Search for the cell housing the specified text and yield its [x, y] center coordinate. 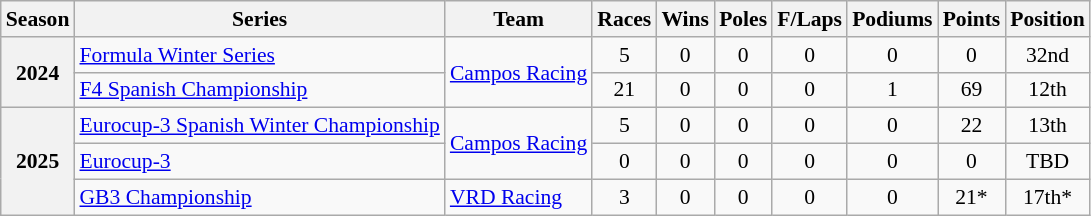
Eurocup-3 Spanish Winter Championship [259, 126]
Season [38, 19]
Points [972, 19]
Races [624, 19]
Team [518, 19]
VRD Racing [518, 197]
21 [624, 90]
17th* [1047, 197]
F/Laps [810, 19]
69 [972, 90]
Position [1047, 19]
F4 Spanish Championship [259, 90]
22 [972, 126]
TBD [1047, 162]
3 [624, 197]
2024 [38, 72]
1 [892, 90]
GB3 Championship [259, 197]
32nd [1047, 55]
Poles [743, 19]
Podiums [892, 19]
Wins [685, 19]
12th [1047, 90]
Formula Winter Series [259, 55]
13th [1047, 126]
Series [259, 19]
2025 [38, 162]
Eurocup-3 [259, 162]
21* [972, 197]
